Return (X, Y) of the center of cell containing provided text 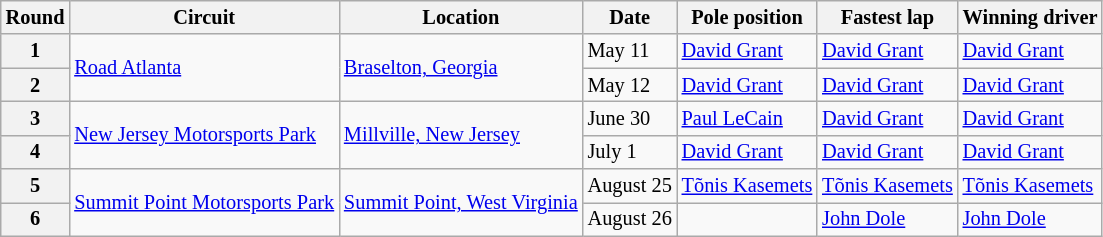
Winning driver (1030, 17)
Location (461, 17)
August 26 (630, 219)
Braselton, Georgia (461, 68)
Millville, New Jersey (461, 134)
August 25 (630, 186)
6 (36, 219)
Summit Point Motorsports Park (204, 202)
3 (36, 118)
Paul LeCain (747, 118)
Circuit (204, 17)
Round (36, 17)
Summit Point, West Virginia (461, 202)
4 (36, 152)
1 (36, 51)
5 (36, 186)
June 30 (630, 118)
Pole position (747, 17)
Fastest lap (887, 17)
Road Atlanta (204, 68)
July 1 (630, 152)
May 11 (630, 51)
2 (36, 85)
New Jersey Motorsports Park (204, 134)
Date (630, 17)
May 12 (630, 85)
